Locate the cell with the specified text and output its (x, y) center coordinate. 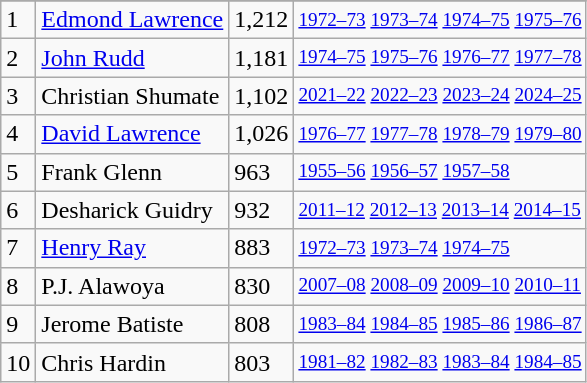
808 (262, 324)
John Rudd (132, 58)
883 (262, 248)
1,102 (262, 96)
803 (262, 362)
932 (262, 210)
Chris Hardin (132, 362)
1981–82 1982–83 1983–84 1984–85 (440, 362)
4 (18, 134)
2 (18, 58)
2011–12 2012–13 2013–14 2014–15 (440, 210)
6 (18, 210)
1 (18, 20)
963 (262, 172)
1976–77 1977–78 1978–79 1979–80 (440, 134)
1983–84 1984–85 1985–86 1986–87 (440, 324)
1,181 (262, 58)
5 (18, 172)
8 (18, 286)
3 (18, 96)
Henry Ray (132, 248)
Desharick Guidry (132, 210)
1972–73 1973–74 1974–75 1975–76 (440, 20)
1,212 (262, 20)
David Lawrence (132, 134)
Christian Shumate (132, 96)
7 (18, 248)
1955–56 1956–57 1957–58 (440, 172)
2007–08 2008–09 2009–10 2010–11 (440, 286)
1,026 (262, 134)
P.J. Alawoya (132, 286)
1972–73 1973–74 1974–75 (440, 248)
830 (262, 286)
10 (18, 362)
1974–75 1975–76 1976–77 1977–78 (440, 58)
Edmond Lawrence (132, 20)
2021–22 2022–23 2023–24 2024–25 (440, 96)
Frank Glenn (132, 172)
Jerome Batiste (132, 324)
9 (18, 324)
